For the text-containing cell, return its midpoint in (X, Y) coordinate format. 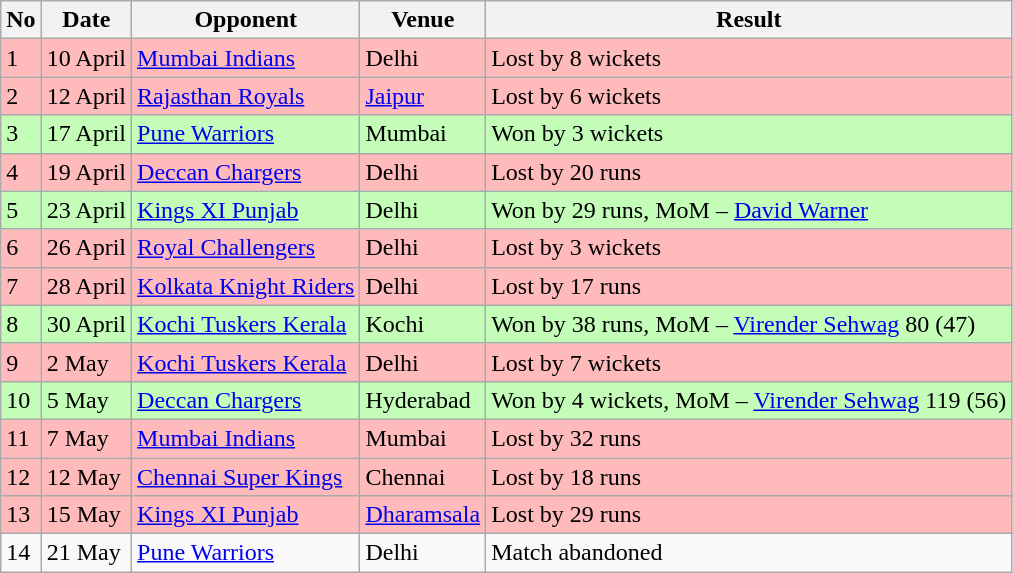
10 (21, 400)
1 (21, 58)
Royal Challengers (246, 248)
10 April (86, 58)
5 May (86, 400)
Lost by 18 runs (749, 477)
9 (21, 362)
21 May (86, 553)
Kochi (423, 324)
Opponent (246, 20)
Won by 4 wickets, MoM – Virender Sehwag 119 (56) (749, 400)
Won by 3 wickets (749, 134)
Won by 29 runs, MoM – David Warner (749, 210)
Dharamsala (423, 515)
Lost by 32 runs (749, 438)
Lost by 17 runs (749, 286)
23 April (86, 210)
Lost by 8 wickets (749, 58)
15 May (86, 515)
13 (21, 515)
Lost by 7 wickets (749, 362)
3 (21, 134)
Lost by 6 wickets (749, 96)
12 (21, 477)
Lost by 20 runs (749, 172)
Match abandoned (749, 553)
14 (21, 553)
No (21, 20)
5 (21, 210)
11 (21, 438)
Hyderabad (423, 400)
12 May (86, 477)
2 May (86, 362)
6 (21, 248)
12 April (86, 96)
7 May (86, 438)
28 April (86, 286)
Result (749, 20)
Lost by 3 wickets (749, 248)
19 April (86, 172)
4 (21, 172)
Lost by 29 runs (749, 515)
26 April (86, 248)
30 April (86, 324)
2 (21, 96)
Kolkata Knight Riders (246, 286)
Date (86, 20)
Venue (423, 20)
Chennai (423, 477)
Rajasthan Royals (246, 96)
Won by 38 runs, MoM – Virender Sehwag 80 (47) (749, 324)
Chennai Super Kings (246, 477)
7 (21, 286)
Jaipur (423, 96)
8 (21, 324)
17 April (86, 134)
